Scan for the cell matching the given text and deliver its [X, Y] coordinate at center. 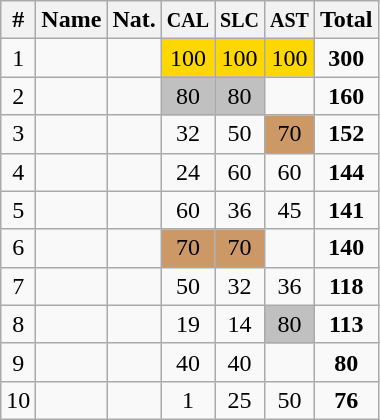
CAL [188, 20]
144 [346, 172]
3 [18, 134]
24 [188, 172]
4 [18, 172]
25 [240, 400]
5 [18, 210]
# [18, 20]
AST [289, 20]
152 [346, 134]
160 [346, 96]
Total [346, 20]
118 [346, 286]
7 [18, 286]
9 [18, 362]
6 [18, 248]
SLC [240, 20]
45 [289, 210]
300 [346, 58]
Nat. [134, 20]
10 [18, 400]
19 [188, 324]
2 [18, 96]
141 [346, 210]
Name [72, 20]
8 [18, 324]
113 [346, 324]
76 [346, 400]
14 [240, 324]
140 [346, 248]
